Extract the [X, Y] coordinate from the center of the cell holding the provided text.  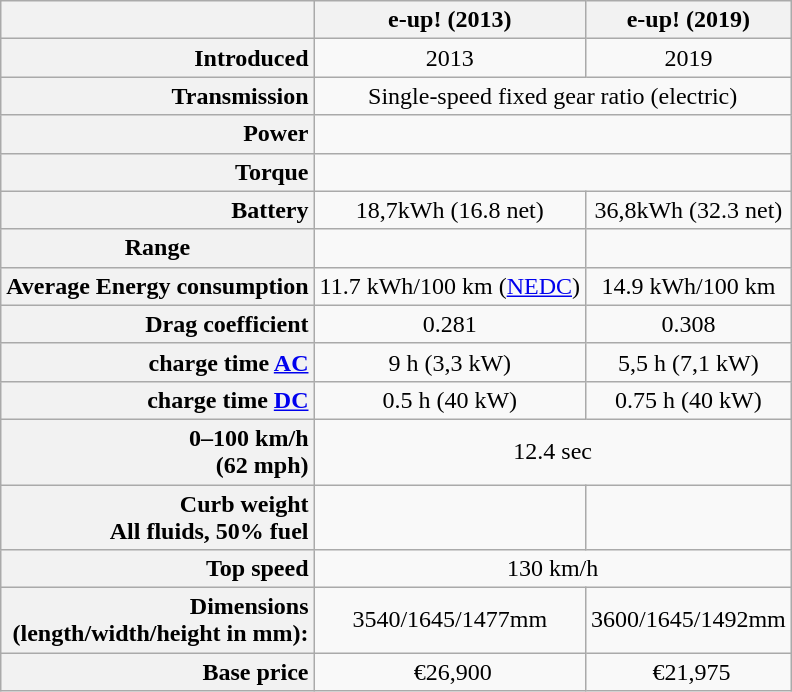
Torque [158, 172]
Average Energy consumption [158, 286]
0.5 h (40 kW) [450, 400]
Base price [158, 672]
charge time AC [158, 362]
Range [158, 248]
Drag coefficient [158, 324]
Transmission [158, 96]
Top speed [158, 569]
Power [158, 134]
0.308 [689, 324]
0.75 h (40 kW) [689, 400]
12.4 sec [552, 452]
€21,975 [689, 672]
Curb weightAll fluids, 50% fuel [158, 516]
2013 [450, 58]
130 km/h [552, 569]
Dimensions (length/width/height in mm): [158, 620]
9 h (3,3 kW) [450, 362]
18,7kWh (16.8 net) [450, 210]
charge time DC [158, 400]
14.9 kWh/100 km [689, 286]
3600/1645/1492mm [689, 620]
Single-speed fixed gear ratio (electric) [552, 96]
0.281 [450, 324]
5,5 h (7,1 kW) [689, 362]
2019 [689, 58]
Battery [158, 210]
0–100 km/h(62 mph) [158, 452]
Introduced [158, 58]
36,8kWh (32.3 net) [689, 210]
11.7 kWh/100 km (NEDC) [450, 286]
e-up! (2019) [689, 20]
3540/1645/1477mm [450, 620]
€26,900 [450, 672]
e-up! (2013) [450, 20]
